Provide the [X, Y] coordinate of the cell's center where the given text is located.  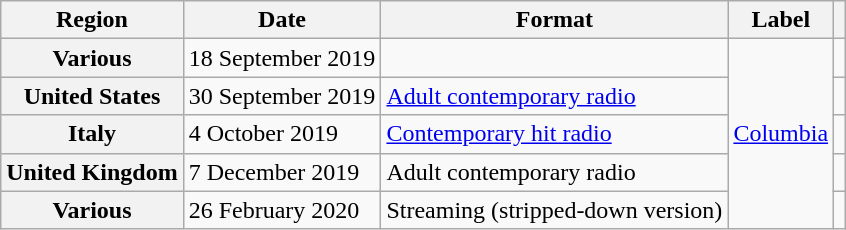
Date [282, 20]
United States [92, 96]
4 October 2019 [282, 134]
Format [554, 20]
30 September 2019 [282, 96]
18 September 2019 [282, 58]
Columbia [781, 134]
Contemporary hit radio [554, 134]
7 December 2019 [282, 172]
26 February 2020 [282, 210]
United Kingdom [92, 172]
Region [92, 20]
Italy [92, 134]
Streaming (stripped-down version) [554, 210]
Label [781, 20]
